For the text-containing cell, return its midpoint in (x, y) coordinate format. 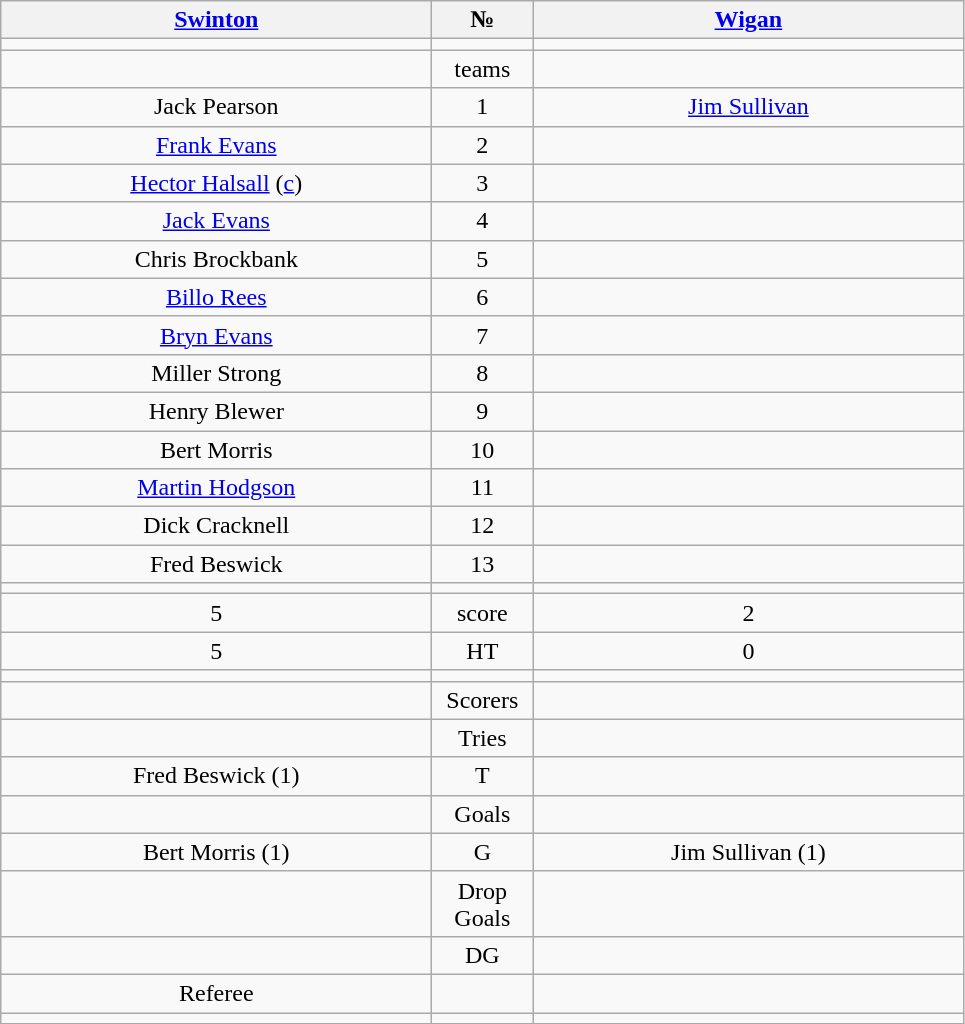
Miller Strong (216, 373)
teams (482, 69)
Jack Evans (216, 221)
score (482, 613)
12 (482, 526)
Martin Hodgson (216, 488)
11 (482, 488)
Frank Evans (216, 145)
Fred Beswick (216, 564)
Dick Cracknell (216, 526)
7 (482, 335)
G (482, 852)
HT (482, 651)
6 (482, 297)
Chris Brockbank (216, 259)
DG (482, 955)
Scorers (482, 700)
13 (482, 564)
T (482, 776)
Jim Sullivan (1) (748, 852)
10 (482, 449)
Swinton (216, 20)
Drop Goals (482, 904)
Fred Beswick (1) (216, 776)
№ (482, 20)
Bert Morris (216, 449)
4 (482, 221)
3 (482, 183)
Bert Morris (1) (216, 852)
Tries (482, 738)
Wigan (748, 20)
Bryn Evans (216, 335)
8 (482, 373)
Goals (482, 814)
Billo Rees (216, 297)
Henry Blewer (216, 411)
Jack Pearson (216, 107)
0 (748, 651)
Jim Sullivan (748, 107)
9 (482, 411)
Referee (216, 993)
Hector Halsall (c) (216, 183)
1 (482, 107)
